From the cell containing the given text, extract its center point as (x, y) coordinate. 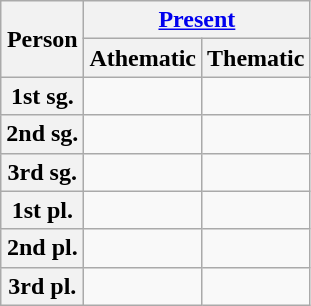
3rd sg. (42, 172)
2nd pl. (42, 248)
1st sg. (42, 96)
Thematic (256, 58)
3rd pl. (42, 286)
Athematic (143, 58)
2nd sg. (42, 134)
Present (197, 20)
1st pl. (42, 210)
Person (42, 39)
